Search for the cell housing the specified text and yield its (x, y) center coordinate. 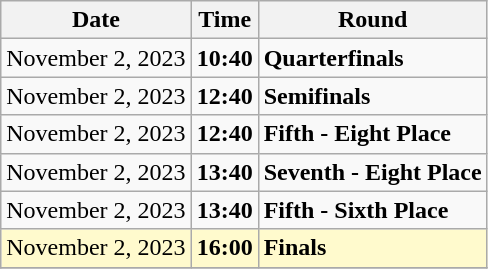
Quarterfinals (372, 58)
Seventh - Eight Place (372, 172)
Date (96, 20)
Fifth - Eight Place (372, 134)
10:40 (224, 58)
Round (372, 20)
Semifinals (372, 96)
Fifth - Sixth Place (372, 210)
Time (224, 20)
16:00 (224, 248)
Finals (372, 248)
